Output the [x, y] coordinate of the center of the cell containing the given text.  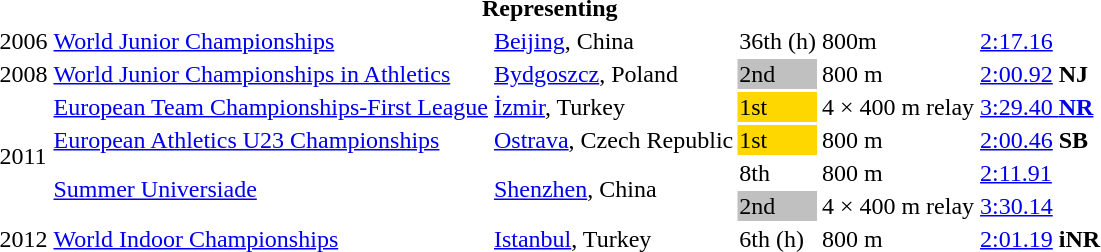
World Junior Championships in Athletics [270, 74]
Shenzhen, China [613, 190]
İzmir, Turkey [613, 107]
World Junior Championships [270, 41]
European Team Championships-First League [270, 107]
8th [778, 173]
800m [898, 41]
European Athletics U23 Championships [270, 140]
Ostrava, Czech Republic [613, 140]
36th (h) [778, 41]
Beijing, China [613, 41]
Summer Universiade [270, 190]
Bydgoszcz, Poland [613, 74]
